Output the (x, y) coordinate of the center of the cell containing the given text.  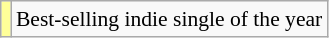
Best-selling indie single of the year (169, 19)
